From the cell containing the given text, extract its center point as (x, y) coordinate. 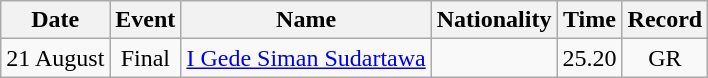
Date (56, 20)
Event (146, 20)
Final (146, 58)
I Gede Siman Sudartawa (306, 58)
GR (665, 58)
Time (590, 20)
Name (306, 20)
Nationality (494, 20)
21 August (56, 58)
25.20 (590, 58)
Record (665, 20)
